Extract the (X, Y) coordinate from the center of the cell holding the provided text.  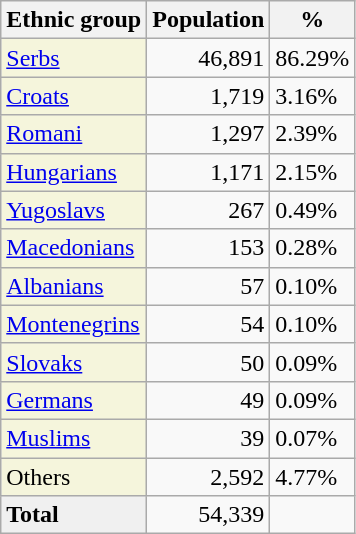
2.39% (312, 134)
Serbs (74, 58)
1,171 (208, 172)
Yugoslavs (74, 210)
Population (208, 20)
4.77% (312, 477)
46,891 (208, 58)
2,592 (208, 477)
1,297 (208, 134)
54 (208, 324)
54,339 (208, 515)
Slovaks (74, 362)
0.07% (312, 438)
Hungarians (74, 172)
Albanians (74, 286)
Muslims (74, 438)
Others (74, 477)
Macedonians (74, 248)
Total (74, 515)
57 (208, 286)
3.16% (312, 96)
267 (208, 210)
Croats (74, 96)
Germans (74, 400)
0.28% (312, 248)
50 (208, 362)
86.29% (312, 58)
39 (208, 438)
153 (208, 248)
Ethnic group (74, 20)
49 (208, 400)
Montenegrins (74, 324)
% (312, 20)
0.49% (312, 210)
1,719 (208, 96)
2.15% (312, 172)
Romani (74, 134)
